For the text-containing cell, return its midpoint in (x, y) coordinate format. 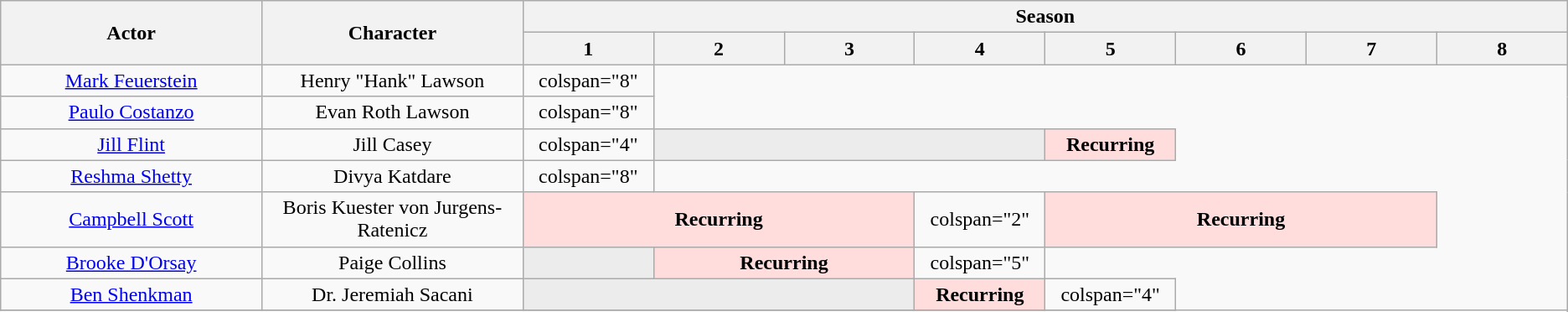
Boris Kuester von Jurgens-Ratenicz (393, 220)
7 (1371, 49)
Brooke D'Orsay (132, 263)
Character (393, 33)
4 (980, 49)
Paulo Costanzo (132, 112)
6 (1241, 49)
Paige Collins (393, 263)
Jill Flint (132, 144)
Dr. Jeremiah Sacani (393, 294)
Ben Shenkman (132, 294)
Season (1045, 17)
5 (1111, 49)
colspan="2" (980, 220)
Divya Katdare (393, 176)
1 (588, 49)
Jill Casey (393, 144)
Campbell Scott (132, 220)
Henry "Hank" Lawson (393, 81)
8 (1502, 49)
Evan Roth Lawson (393, 112)
colspan="5" (980, 263)
Mark Feuerstein (132, 81)
3 (849, 49)
2 (719, 49)
Reshma Shetty (132, 176)
Actor (132, 33)
